Locate the cell with the specified text and output its [X, Y] center coordinate. 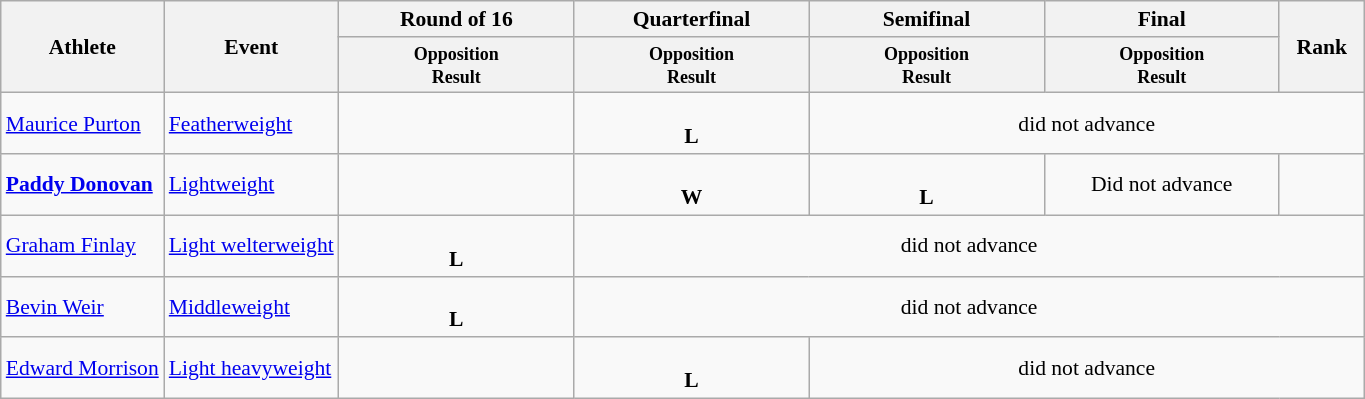
Did not advance [1162, 184]
Quarterfinal [692, 19]
Middleweight [252, 306]
Light welterweight [252, 246]
Final [1162, 19]
Maurice Purton [82, 124]
Featherweight [252, 124]
Light heavyweight [252, 368]
Bevin Weir [82, 306]
Semifinal [926, 19]
Rank [1322, 47]
Event [252, 47]
Graham Finlay [82, 246]
Paddy Donovan [82, 184]
Athlete [82, 47]
Round of 16 [456, 19]
Edward Morrison [82, 368]
W [692, 184]
Lightweight [252, 184]
